Identify which cell holds the provided text, then report its (x, y) central coordinate. 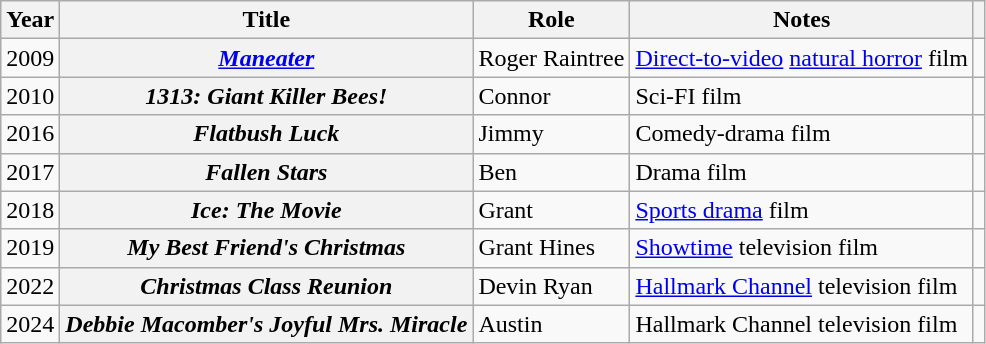
My Best Friend's Christmas (266, 248)
Ice: The Movie (266, 210)
Ben (552, 172)
Year (30, 20)
Devin Ryan (552, 286)
Role (552, 20)
Showtime television film (802, 248)
Jimmy (552, 134)
Sports drama film (802, 210)
Roger Raintree (552, 58)
Grant Hines (552, 248)
2009 (30, 58)
Direct-to-video natural horror film (802, 58)
Maneater (266, 58)
2019 (30, 248)
Grant (552, 210)
Christmas Class Reunion (266, 286)
Notes (802, 20)
Sci-FI film (802, 96)
1313: Giant Killer Bees! (266, 96)
2017 (30, 172)
2022 (30, 286)
2010 (30, 96)
Comedy-drama film (802, 134)
Austin (552, 324)
2018 (30, 210)
Flatbush Luck (266, 134)
2016 (30, 134)
Title (266, 20)
2024 (30, 324)
Fallen Stars (266, 172)
Drama film (802, 172)
Debbie Macomber's Joyful Mrs. Miracle (266, 324)
Connor (552, 96)
